Capture the cell that displays the provided text and extract its [X, Y] central coordinate. 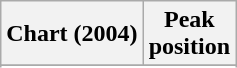
Chart (2004) [72, 34]
Peakposition [189, 34]
